Return the [x, y] coordinate for the center point of the cell that contains the specified text.  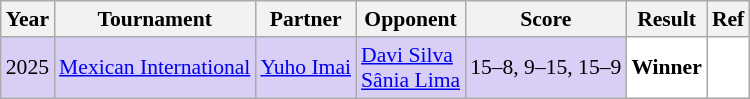
Partner [306, 19]
2025 [28, 68]
Opponent [410, 19]
Winner [666, 68]
Result [666, 19]
Yuho Imai [306, 68]
Score [546, 19]
Mexican International [154, 68]
Davi Silva Sânia Lima [410, 68]
Ref [728, 19]
15–8, 9–15, 15–9 [546, 68]
Tournament [154, 19]
Year [28, 19]
